Extract the (x, y) coordinate from the center of the cell holding the provided text.  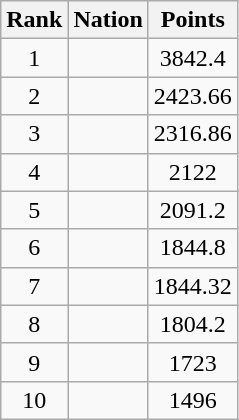
3 (34, 134)
2122 (192, 172)
2091.2 (192, 210)
2423.66 (192, 96)
2316.86 (192, 134)
1723 (192, 362)
6 (34, 248)
1496 (192, 400)
9 (34, 362)
8 (34, 324)
7 (34, 286)
1 (34, 58)
3842.4 (192, 58)
2 (34, 96)
1804.2 (192, 324)
Points (192, 20)
4 (34, 172)
10 (34, 400)
Nation (108, 20)
1844.8 (192, 248)
Rank (34, 20)
5 (34, 210)
1844.32 (192, 286)
